Scan for the cell matching the given text and deliver its [X, Y] coordinate at center. 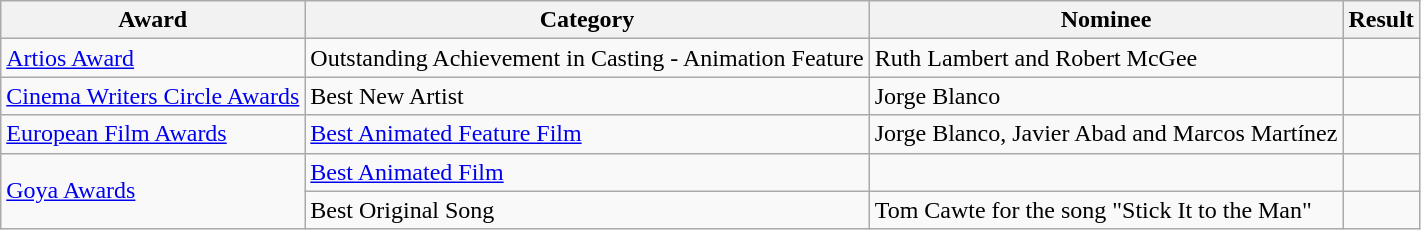
Best New Artist [587, 96]
Category [587, 20]
European Film Awards [153, 134]
Jorge Blanco, Javier Abad and Marcos Martínez [1106, 134]
Best Animated Film [587, 172]
Best Original Song [587, 210]
Cinema Writers Circle Awards [153, 96]
Nominee [1106, 20]
Goya Awards [153, 191]
Jorge Blanco [1106, 96]
Tom Cawte for the song "Stick It to the Man" [1106, 210]
Artios Award [153, 58]
Best Animated Feature Film [587, 134]
Outstanding Achievement in Casting - Animation Feature [587, 58]
Ruth Lambert and Robert McGee [1106, 58]
Award [153, 20]
Result [1381, 20]
